For the text-containing cell, return its midpoint in [x, y] coordinate format. 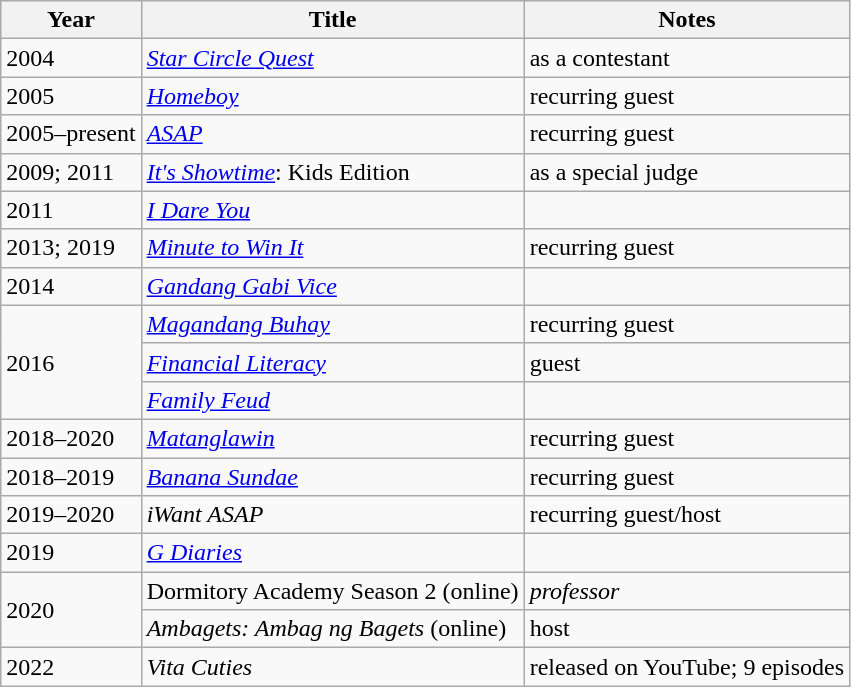
as a contestant [687, 58]
guest [687, 362]
Dormitory Academy Season 2 (online) [332, 591]
ASAP [332, 134]
Family Feud [332, 400]
Homeboy [332, 96]
2004 [71, 58]
It's Showtime: Kids Edition [332, 172]
Matanglawin [332, 438]
2018–2020 [71, 438]
2020 [71, 610]
Vita Cuties [332, 667]
Notes [687, 20]
2005–present [71, 134]
recurring guest/host [687, 515]
Magandang Buhay [332, 324]
2013; 2019 [71, 248]
2019–2020 [71, 515]
2011 [71, 210]
Gandang Gabi Vice [332, 286]
I Dare You [332, 210]
2018–2019 [71, 477]
Year [71, 20]
2014 [71, 286]
released on YouTube; 9 episodes [687, 667]
Banana Sundae [332, 477]
G Diaries [332, 553]
as a special judge [687, 172]
Financial Literacy [332, 362]
2005 [71, 96]
iWant ASAP [332, 515]
Title [332, 20]
Minute to Win It [332, 248]
Star Circle Quest [332, 58]
Ambagets: Ambag ng Bagets (online) [332, 629]
host [687, 629]
2022 [71, 667]
2009; 2011 [71, 172]
professor [687, 591]
2016 [71, 362]
2019 [71, 553]
